Return the [x, y] coordinate for the center point of the cell that contains the specified text.  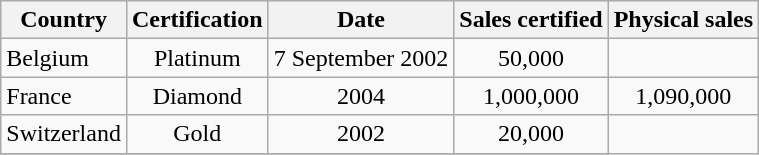
1,090,000 [683, 96]
Date [361, 20]
Country [64, 20]
50,000 [531, 58]
2004 [361, 96]
Diamond [197, 96]
2002 [361, 134]
Platinum [197, 58]
Belgium [64, 58]
1,000,000 [531, 96]
7 September 2002 [361, 58]
Certification [197, 20]
20,000 [531, 134]
France [64, 96]
Physical sales [683, 20]
Switzerland [64, 134]
Sales certified [531, 20]
Gold [197, 134]
